Locate the cell with the specified text and output its [x, y] center coordinate. 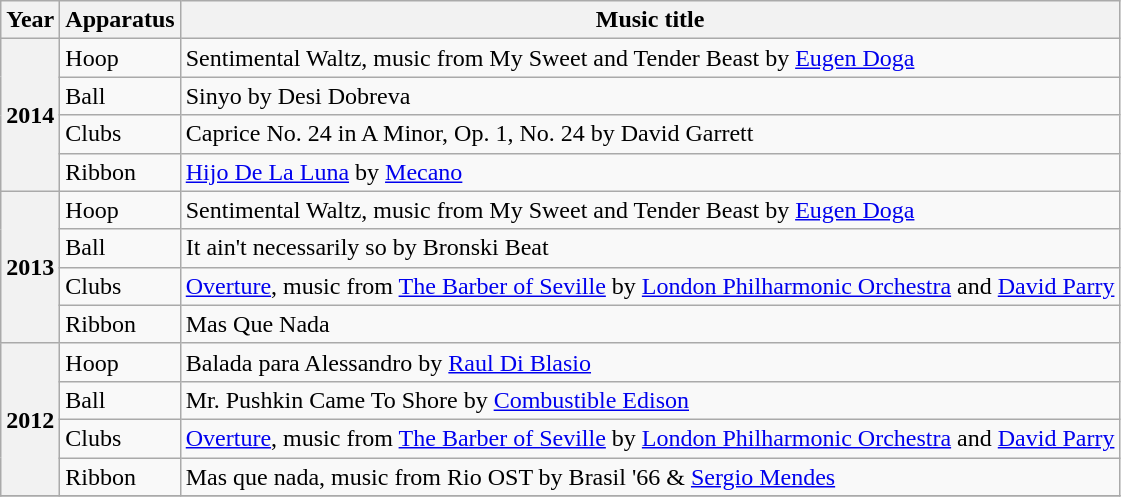
It ain't necessarily so by Bronski Beat [650, 248]
Hijo De La Luna by Mecano [650, 172]
2014 [30, 115]
Balada para Alessandro by Raul Di Blasio [650, 362]
Year [30, 20]
Mas que nada, music from Rio OST by Brasil '66 & Sergio Mendes [650, 477]
2012 [30, 419]
Apparatus [120, 20]
Music title [650, 20]
Mr. Pushkin Came To Shore by Combustible Edison [650, 400]
Mas Que Nada [650, 324]
Sinyo by Desi Dobreva [650, 96]
2013 [30, 267]
Caprice No. 24 in A Minor, Op. 1, No. 24 by David Garrett [650, 134]
